Scan for the cell matching the given text and deliver its (x, y) coordinate at center. 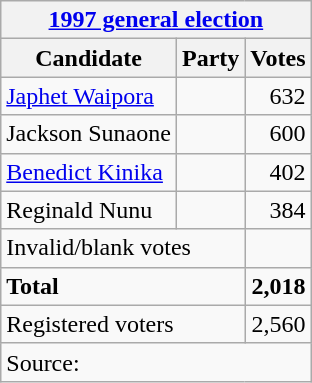
2,560 (278, 324)
Votes (278, 58)
Invalid/blank votes (123, 248)
Jackson Sunaone (89, 134)
2,018 (278, 286)
600 (278, 134)
Candidate (89, 58)
1997 general election (156, 20)
Total (123, 286)
Japhet Waipora (89, 96)
Registered voters (123, 324)
Reginald Nunu (89, 210)
Party (210, 58)
Benedict Kinika (89, 172)
632 (278, 96)
402 (278, 172)
384 (278, 210)
Source: (156, 362)
